Provide the (x, y) coordinate of the cell's center where the given text is located.  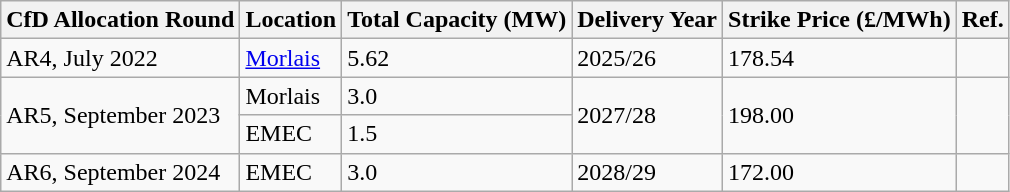
AR4, July 2022 (120, 58)
CfD Allocation Round (120, 20)
2025/26 (648, 58)
Strike Price (£/MWh) (840, 20)
2028/29 (648, 172)
178.54 (840, 58)
AR6, September 2024 (120, 172)
Total Capacity (MW) (457, 20)
Delivery Year (648, 20)
1.5 (457, 134)
Location (291, 20)
198.00 (840, 115)
AR5, September 2023 (120, 115)
5.62 (457, 58)
172.00 (840, 172)
Ref. (982, 20)
2027/28 (648, 115)
